Detect which cell encompasses the target text, then output its (X, Y) center coordinate. 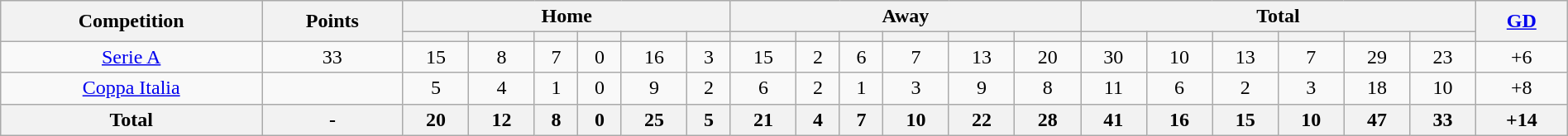
Home (566, 16)
22 (982, 120)
41 (1114, 120)
47 (1377, 120)
30 (1114, 57)
29 (1377, 57)
GD (1522, 21)
25 (654, 120)
Coppa Italia (131, 88)
Competition (131, 21)
+6 (1522, 57)
Points (332, 21)
21 (763, 120)
28 (1048, 120)
12 (502, 120)
Serie A (131, 57)
Away (905, 16)
+8 (1522, 88)
23 (1443, 57)
+14 (1522, 120)
- (332, 120)
11 (1114, 88)
18 (1377, 88)
